For the text-containing cell, return its midpoint in (x, y) coordinate format. 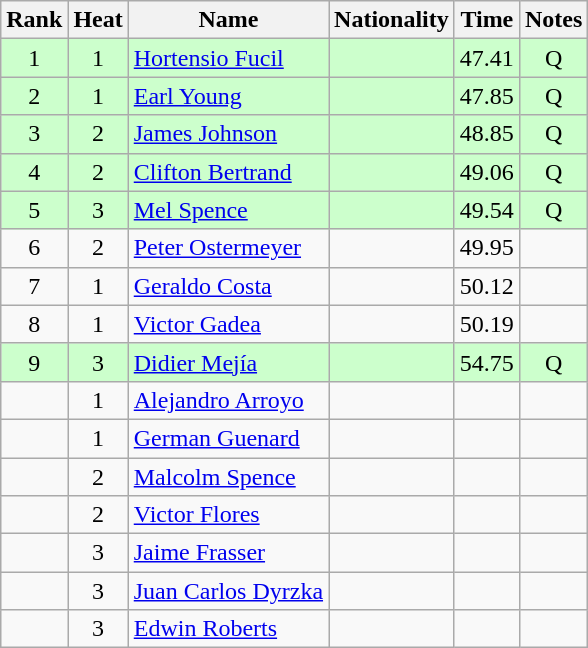
Peter Ostermeyer (228, 248)
Victor Gadea (228, 324)
Alejandro Arroyo (228, 400)
6 (34, 248)
German Guenard (228, 438)
Name (228, 20)
Didier Mejía (228, 362)
Notes (553, 20)
47.41 (486, 58)
49.54 (486, 210)
8 (34, 324)
49.06 (486, 172)
Earl Young (228, 96)
Hortensio Fucil (228, 58)
Edwin Roberts (228, 629)
Nationality (392, 20)
50.12 (486, 286)
Clifton Bertrand (228, 172)
Mel Spence (228, 210)
Geraldo Costa (228, 286)
Time (486, 20)
Heat (98, 20)
James Johnson (228, 134)
4 (34, 172)
49.95 (486, 248)
Rank (34, 20)
47.85 (486, 96)
7 (34, 286)
50.19 (486, 324)
Juan Carlos Dyrzka (228, 591)
Malcolm Spence (228, 477)
48.85 (486, 134)
Victor Flores (228, 515)
5 (34, 210)
54.75 (486, 362)
Jaime Frasser (228, 553)
9 (34, 362)
